From the cell containing the given text, extract its center point as (x, y) coordinate. 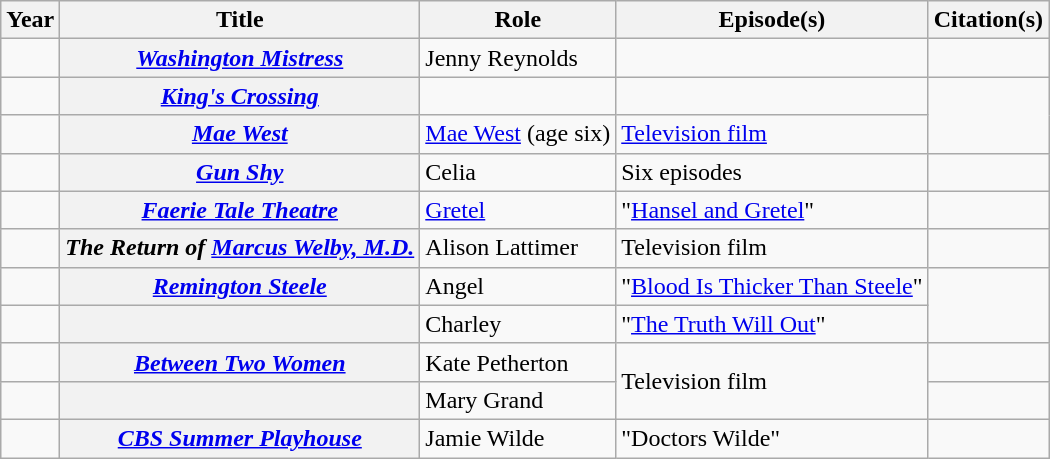
Kate Petherton (518, 362)
Faerie Tale Theatre (240, 210)
Mae West (age six) (518, 134)
Title (240, 20)
CBS Summer Playhouse (240, 438)
Six episodes (772, 172)
Role (518, 20)
Gun Shy (240, 172)
Alison Lattimer (518, 248)
King's Crossing (240, 96)
Charley (518, 324)
Episode(s) (772, 20)
Citation(s) (988, 20)
Mary Grand (518, 400)
Mae West (240, 134)
Between Two Women (240, 362)
"The Truth Will Out" (772, 324)
Year (30, 20)
Washington Mistress (240, 58)
Celia (518, 172)
Remington Steele (240, 286)
"Hansel and Gretel" (772, 210)
Angel (518, 286)
Jamie Wilde (518, 438)
"Doctors Wilde" (772, 438)
The Return of Marcus Welby, M.D. (240, 248)
Gretel (518, 210)
"Blood Is Thicker Than Steele" (772, 286)
Jenny Reynolds (518, 58)
